Output the [X, Y] coordinate of the center of the cell containing the given text.  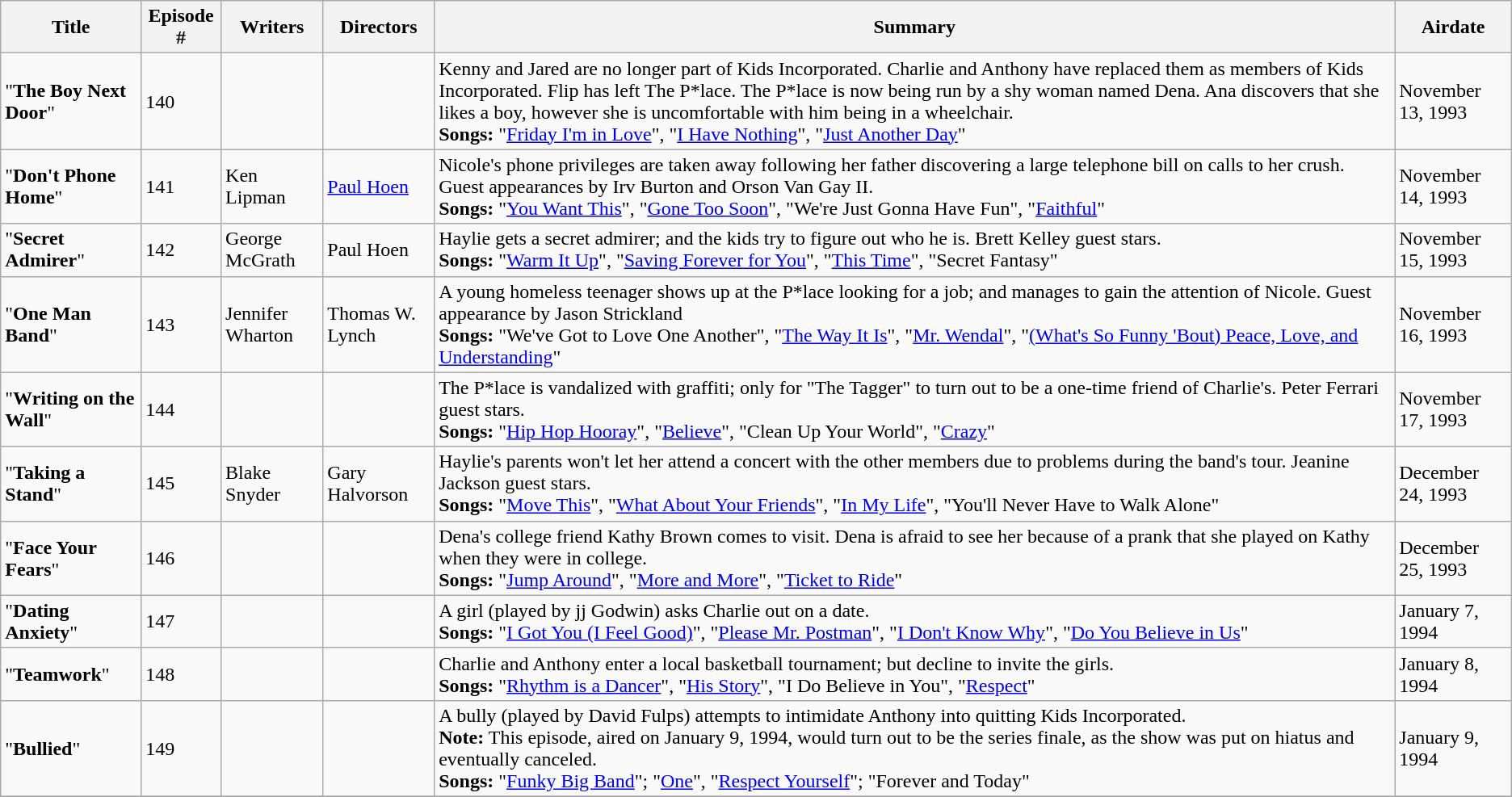
Directors [379, 27]
146 [181, 558]
"Writing on the Wall" [71, 409]
November 16, 1993 [1453, 325]
148 [181, 673]
"Bullied" [71, 748]
Episode # [181, 27]
140 [181, 102]
January 8, 1994 [1453, 673]
"The Boy Next Door" [71, 102]
"Dating Anxiety" [71, 622]
"Teamwork" [71, 673]
November 13, 1993 [1453, 102]
Thomas W. Lynch [379, 325]
January 9, 1994 [1453, 748]
"Face Your Fears" [71, 558]
Writers [272, 27]
Title [71, 27]
Gary Halvorson [379, 484]
149 [181, 748]
142 [181, 250]
Airdate [1453, 27]
George McGrath [272, 250]
January 7, 1994 [1453, 622]
December 24, 1993 [1453, 484]
144 [181, 409]
"Secret Admirer" [71, 250]
Summary [914, 27]
"Taking a Stand" [71, 484]
November 17, 1993 [1453, 409]
141 [181, 187]
"One Man Band" [71, 325]
143 [181, 325]
Ken Lipman [272, 187]
November 15, 1993 [1453, 250]
"Don't Phone Home" [71, 187]
November 14, 1993 [1453, 187]
145 [181, 484]
Blake Snyder [272, 484]
147 [181, 622]
December 25, 1993 [1453, 558]
Jennifer Wharton [272, 325]
